From the cell containing the given text, extract its center point as [x, y] coordinate. 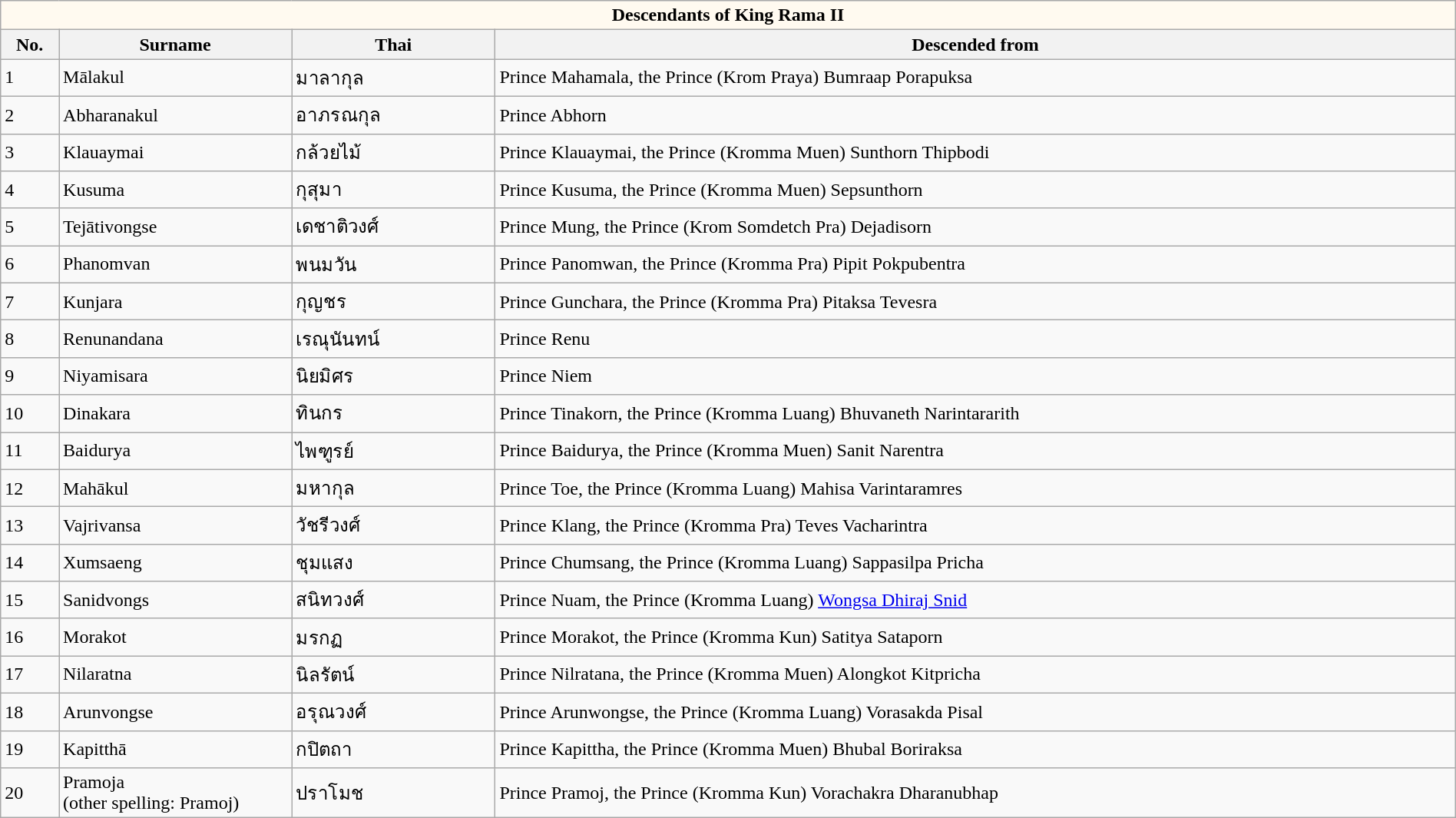
Prince Renu [975, 339]
Prince Abhorn [975, 115]
Prince Mahamala, the Prince (Krom Praya) Bumraap Porapuksa [975, 78]
Mālakul [175, 78]
Prince Kapittha, the Prince (Kromma Muen) Bhubal Boriraksa [975, 750]
Kapitthā [175, 750]
13 [30, 525]
Niyamisara [175, 376]
Prince Nuam, the Prince (Kromma Luang) Wongsa Dhiraj Snid [975, 601]
มาลากุล [393, 78]
8 [30, 339]
Prince Chumsang, the Prince (Kromma Luang) Sappasilpa Pricha [975, 562]
9 [30, 376]
Sanidvongs [175, 601]
Abharanakul [175, 115]
Prince Panomwan, the Prince (Kromma Pra) Pipit Pokpubentra [975, 264]
Kunjara [175, 301]
มหากุล [393, 488]
พนมวัน [393, 264]
Prince Toe, the Prince (Kromma Luang) Mahisa Varintaramres [975, 488]
ชุมแสง [393, 562]
Prince Niem [975, 376]
Arunvongse [175, 711]
7 [30, 301]
Nilaratna [175, 674]
Renunandana [175, 339]
กุสุมา [393, 190]
2 [30, 115]
4 [30, 190]
Prince Klang, the Prince (Kromma Pra) Teves Vacharintra [975, 525]
No. [30, 45]
เรณุนันทน์ [393, 339]
Prince Gunchara, the Prince (Kromma Pra) Pitaksa Tevesra [975, 301]
Klauaymai [175, 152]
นิยมิศร [393, 376]
สนิทวงศ์ [393, 601]
11 [30, 450]
Tejātivongse [175, 227]
ไพฑูรย์ [393, 450]
Prince Mung, the Prince (Krom Somdetch Pra) Dejadisorn [975, 227]
Prince Tinakorn, the Prince (Kromma Luang) Bhuvaneth Narintararith [975, 413]
ปราโมช [393, 793]
Prince Klauaymai, the Prince (Kromma Muen) Sunthorn Thipbodi [975, 152]
Phanomvan [175, 264]
ทินกร [393, 413]
เดชาติวงศ์ [393, 227]
Descendants of King Rama II [728, 15]
Prince Kusuma, the Prince (Kromma Muen) Sepsunthorn [975, 190]
Vajrivansa [175, 525]
กุญชร [393, 301]
Pramoja(other spelling: Pramoj) [175, 793]
15 [30, 601]
14 [30, 562]
20 [30, 793]
16 [30, 638]
Prince Baidurya, the Prince (Kromma Muen) Sanit Narentra [975, 450]
18 [30, 711]
Surname [175, 45]
Prince Arunwongse, the Prince (Kromma Luang) Vorasakda Pisal [975, 711]
Mahākul [175, 488]
3 [30, 152]
10 [30, 413]
Dinakara [175, 413]
Baidurya [175, 450]
Morakot [175, 638]
วัชรีวงศ์ [393, 525]
Thai [393, 45]
นิลรัตน์ [393, 674]
17 [30, 674]
1 [30, 78]
5 [30, 227]
Prince Nilratana, the Prince (Kromma Muen) Alongkot Kitpricha [975, 674]
อาภรณกุล [393, 115]
กล้วยไม้ [393, 152]
Prince Pramoj, the Prince (Kromma Kun) Vorachakra Dharanubhap [975, 793]
Kusuma [175, 190]
มรกฏ [393, 638]
อรุณวงศ์ [393, 711]
Descended from [975, 45]
19 [30, 750]
Prince Morakot, the Prince (Kromma Kun) Satitya Sataporn [975, 638]
Xumsaeng [175, 562]
12 [30, 488]
6 [30, 264]
กปิตถา [393, 750]
